Pinpoint the cell where the given text exists, returning its (x, y) midpoint coordinate. 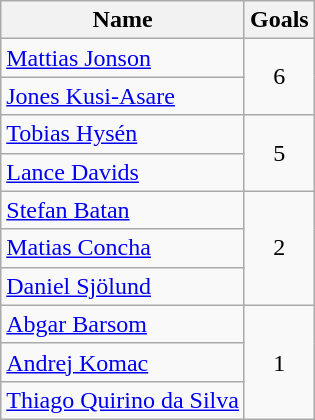
Lance Davids (123, 172)
Andrej Komac (123, 362)
Matias Concha (123, 248)
Jones Kusi-Asare (123, 96)
Abgar Barsom (123, 324)
1 (279, 362)
Daniel Sjölund (123, 286)
Goals (279, 20)
Thiago Quirino da Silva (123, 400)
6 (279, 77)
5 (279, 153)
Mattias Jonson (123, 58)
Stefan Batan (123, 210)
Name (123, 20)
Tobias Hysén (123, 134)
2 (279, 248)
